Scan for the cell matching the given text and deliver its (X, Y) coordinate at center. 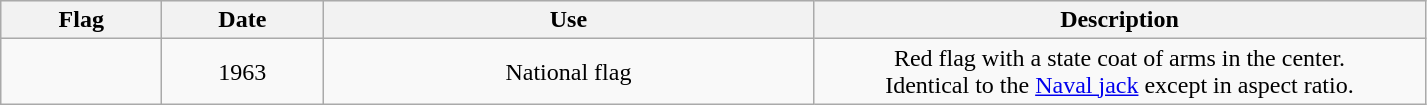
Flag (82, 20)
1963 (242, 72)
Use (568, 20)
National flag (568, 72)
Description (1120, 20)
Red flag with a state coat of arms in the center. Identical to the Naval jack except in aspect ratio. (1120, 72)
Date (242, 20)
